Output the [X, Y] coordinate of the center of the cell containing the given text.  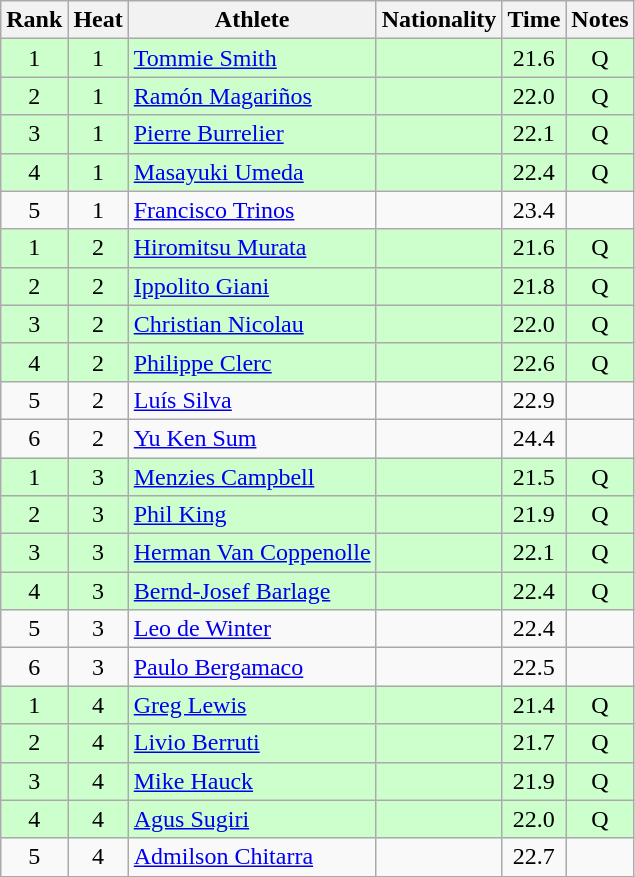
Athlete [252, 20]
21.5 [534, 477]
Admilson Chitarra [252, 857]
Pierre Burrelier [252, 134]
Masayuki Umeda [252, 172]
Francisco Trinos [252, 210]
Herman Van Coppenolle [252, 553]
Paulo Bergamaco [252, 667]
Mike Hauck [252, 781]
22.7 [534, 857]
Christian Nicolau [252, 324]
Phil King [252, 515]
Menzies Campbell [252, 477]
21.8 [534, 286]
21.7 [534, 743]
Rank [34, 20]
22.6 [534, 362]
Notes [600, 20]
Livio Berruti [252, 743]
Greg Lewis [252, 705]
Agus Sugiri [252, 819]
24.4 [534, 438]
Bernd-Josef Barlage [252, 591]
Ramón Magariños [252, 96]
Tommie Smith [252, 58]
22.9 [534, 400]
Luís Silva [252, 400]
Philippe Clerc [252, 362]
Nationality [439, 20]
Hiromitsu Murata [252, 248]
Heat [98, 20]
21.4 [534, 705]
23.4 [534, 210]
Time [534, 20]
Leo de Winter [252, 629]
22.5 [534, 667]
Ippolito Giani [252, 286]
Yu Ken Sum [252, 438]
